Provide the [x, y] coordinate of the cell's center where the given text is located.  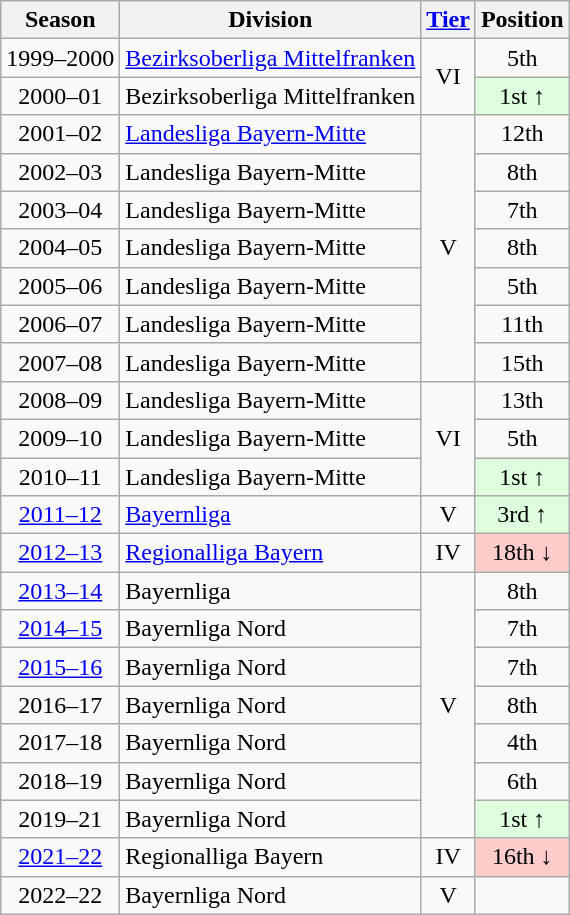
2019–21 [60, 819]
2018–19 [60, 781]
2004–05 [60, 248]
2008–09 [60, 400]
2000–01 [60, 96]
Tier [448, 20]
2021–22 [60, 857]
2003–04 [60, 210]
3rd ↑ [522, 515]
2011–12 [60, 515]
2002–03 [60, 172]
15th [522, 362]
13th [522, 400]
2005–06 [60, 286]
2009–10 [60, 438]
1999–2000 [60, 58]
2014–15 [60, 629]
2007–08 [60, 362]
18th ↓ [522, 553]
2006–07 [60, 324]
2015–16 [60, 667]
6th [522, 781]
11th [522, 324]
Position [522, 20]
Season [60, 20]
2022–22 [60, 895]
2016–17 [60, 705]
12th [522, 134]
2001–02 [60, 134]
2012–13 [60, 553]
2013–14 [60, 591]
4th [522, 743]
2017–18 [60, 743]
16th ↓ [522, 857]
2010–11 [60, 477]
Division [270, 20]
